From the cell containing the given text, extract its center point as (X, Y) coordinate. 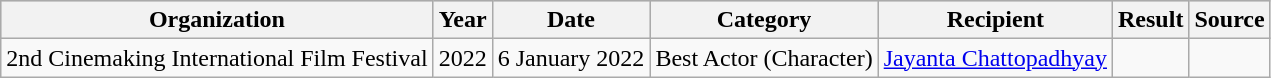
Jayanta Chattopadhyay (995, 58)
Organization (217, 20)
Recipient (995, 20)
Result (1151, 20)
6 January 2022 (571, 58)
Category (764, 20)
Year (462, 20)
2nd Cinemaking International Film Festival (217, 58)
2022 (462, 58)
Date (571, 20)
Source (1230, 20)
Best Actor (Character) (764, 58)
